Pinpoint the cell where the given text exists, returning its (X, Y) midpoint coordinate. 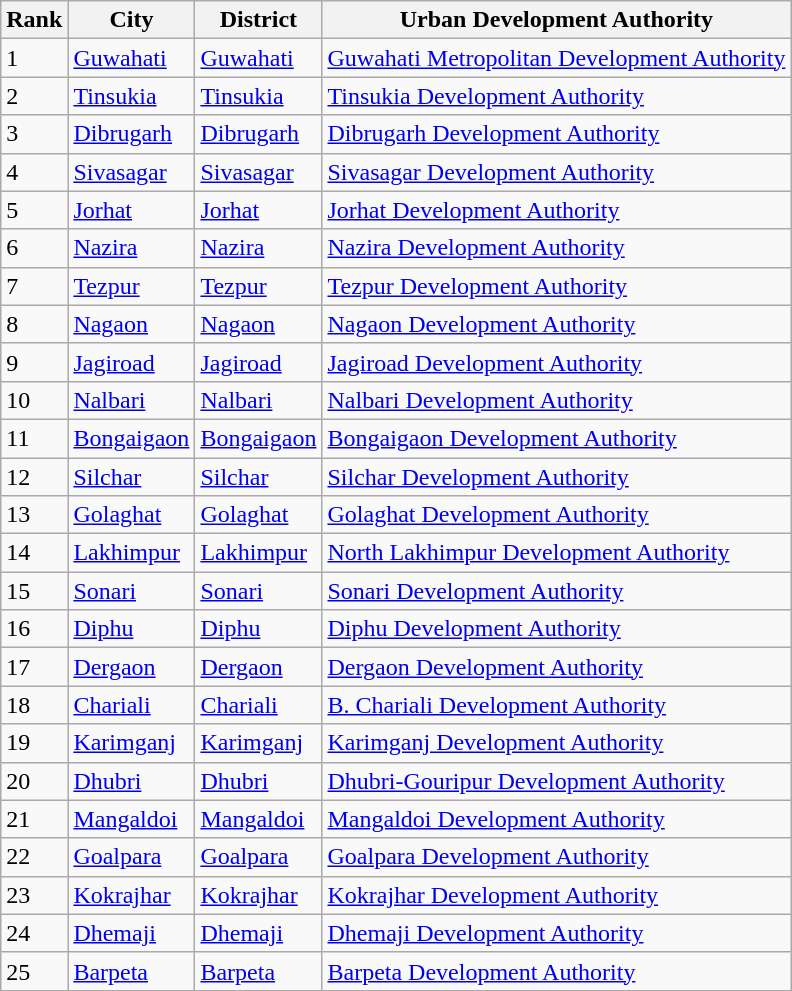
9 (34, 362)
Sonari Development Authority (556, 591)
25 (34, 971)
1 (34, 58)
Nagaon Development Authority (556, 324)
21 (34, 819)
Diphu Development Authority (556, 629)
16 (34, 629)
Tezpur Development Authority (556, 286)
Rank (34, 20)
Urban Development Authority (556, 20)
Dergaon Development Authority (556, 667)
Jagiroad Development Authority (556, 362)
Tinsukia Development Authority (556, 96)
Dhubri-Gouripur Development Authority (556, 781)
Dibrugarh Development Authority (556, 134)
15 (34, 591)
Nalbari Development Authority (556, 400)
Dhemaji Development Authority (556, 933)
22 (34, 857)
Nazira Development Authority (556, 248)
4 (34, 172)
20 (34, 781)
Barpeta Development Authority (556, 971)
Golaghat Development Authority (556, 515)
6 (34, 248)
19 (34, 743)
North Lakhimpur Development Authority (556, 553)
2 (34, 96)
Karimganj Development Authority (556, 743)
3 (34, 134)
Kokrajhar Development Authority (556, 895)
11 (34, 438)
Mangaldoi Development Authority (556, 819)
18 (34, 705)
District (258, 20)
Sivasagar Development Authority (556, 172)
Goalpara Development Authority (556, 857)
8 (34, 324)
10 (34, 400)
7 (34, 286)
B. Chariali Development Authority (556, 705)
Bongaigaon Development Authority (556, 438)
Guwahati Metropolitan Development Authority (556, 58)
Silchar Development Authority (556, 477)
14 (34, 553)
5 (34, 210)
Jorhat Development Authority (556, 210)
17 (34, 667)
13 (34, 515)
City (132, 20)
24 (34, 933)
23 (34, 895)
12 (34, 477)
